Provide the (X, Y) coordinate of the cell's center where the given text is located.  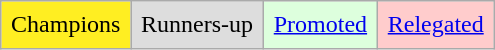
Champions (66, 25)
Relegated (436, 25)
Runners-up (198, 25)
Promoted (320, 25)
